Return (X, Y) of the center of cell containing provided text 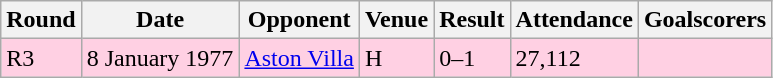
Opponent (300, 20)
H (396, 58)
R3 (41, 58)
Aston Villa (300, 58)
8 January 1977 (160, 58)
Attendance (574, 20)
Date (160, 20)
Venue (396, 20)
Goalscorers (704, 20)
Round (41, 20)
Result (472, 20)
0–1 (472, 58)
27,112 (574, 58)
